Scan for the cell matching the given text and deliver its (x, y) coordinate at center. 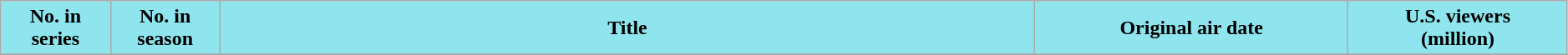
No. inseries (55, 28)
Original air date (1191, 28)
No. inseason (165, 28)
Title (627, 28)
U.S. viewers(million) (1459, 28)
